Output the (x, y) coordinate of the center of the cell containing the given text.  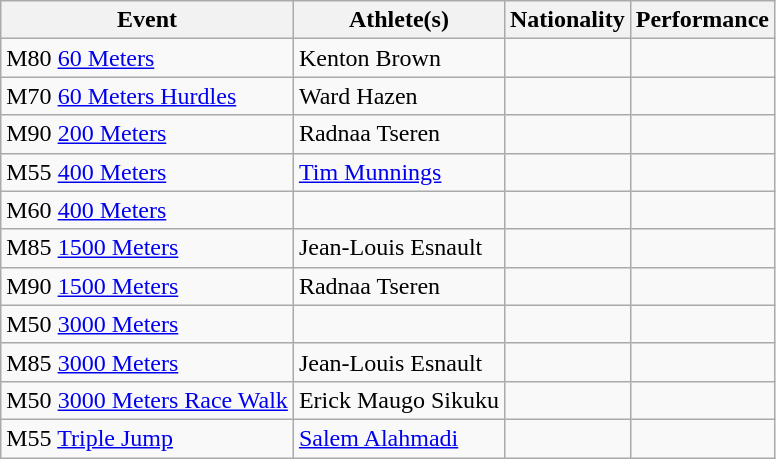
M60 400 Meters (148, 210)
M50 3000 Meters Race Walk (148, 400)
M85 3000 Meters (148, 362)
Tim Munnings (398, 172)
Kenton Brown (398, 58)
M55 Triple Jump (148, 438)
M70 60 Meters Hurdles (148, 96)
Performance (702, 20)
M55 400 Meters (148, 172)
Nationality (567, 20)
Event (148, 20)
M85 1500 Meters (148, 248)
Athlete(s) (398, 20)
M90 1500 Meters (148, 286)
M80 60 Meters (148, 58)
Salem Alahmadi (398, 438)
M90 200 Meters (148, 134)
Ward Hazen (398, 96)
Erick Maugo Sikuku (398, 400)
M50 3000 Meters (148, 324)
